Capture the cell that displays the provided text and extract its [x, y] central coordinate. 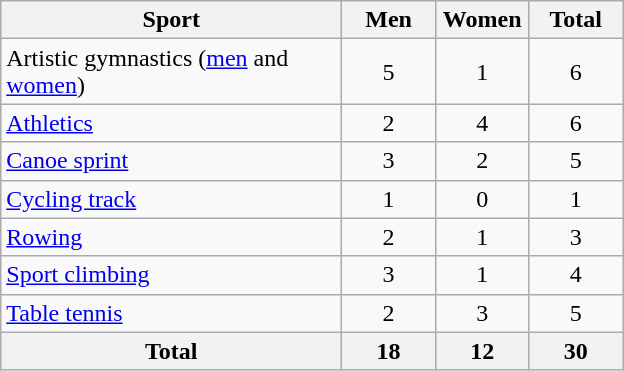
Sport climbing [172, 275]
Artistic gymnastics (men and women) [172, 72]
30 [576, 351]
18 [389, 351]
Table tennis [172, 313]
Women [482, 20]
12 [482, 351]
0 [482, 199]
Canoe sprint [172, 161]
Sport [172, 20]
Rowing [172, 237]
Men [389, 20]
Athletics [172, 123]
Cycling track [172, 199]
